Locate the cell with the specified text and output its (x, y) center coordinate. 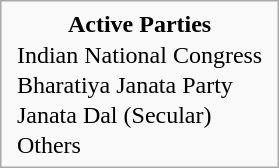
Others (139, 146)
Janata Dal (Secular) (139, 116)
Indian National Congress (139, 56)
Bharatiya Janata Party (139, 86)
Active Parties (139, 24)
